Search for the cell housing the specified text and yield its [X, Y] center coordinate. 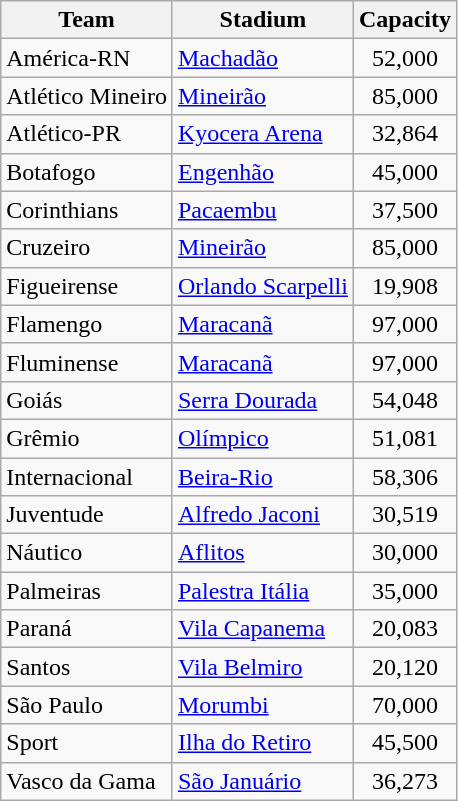
Machadão [262, 58]
Engenhão [262, 172]
São Paulo [87, 705]
Alfredo Jaconi [262, 515]
70,000 [404, 705]
Stadium [262, 20]
Vasco da Gama [87, 781]
Santos [87, 667]
Corinthians [87, 210]
Capacity [404, 20]
Pacaembu [262, 210]
América-RN [87, 58]
Figueirense [87, 286]
Sport [87, 743]
19,908 [404, 286]
Olímpico [262, 438]
35,000 [404, 591]
Morumbi [262, 705]
58,306 [404, 477]
Atlético Mineiro [87, 96]
Palmeiras [87, 591]
Serra Dourada [262, 400]
Vila Capanema [262, 629]
Aflitos [262, 553]
20,120 [404, 667]
Flamengo [87, 324]
54,048 [404, 400]
Internacional [87, 477]
45,000 [404, 172]
Náutico [87, 553]
Cruzeiro [87, 248]
Paraná [87, 629]
Atlético-PR [87, 134]
Beira-Rio [262, 477]
Palestra Itália [262, 591]
São Januário [262, 781]
Ilha do Retiro [262, 743]
Botafogo [87, 172]
30,519 [404, 515]
37,500 [404, 210]
52,000 [404, 58]
51,081 [404, 438]
30,000 [404, 553]
Kyocera Arena [262, 134]
Team [87, 20]
Orlando Scarpelli [262, 286]
Vila Belmiro [262, 667]
20,083 [404, 629]
Goiás [87, 400]
Grêmio [87, 438]
Fluminense [87, 362]
45,500 [404, 743]
32,864 [404, 134]
Juventude [87, 515]
36,273 [404, 781]
